Identify which cell holds the provided text, then report its [x, y] central coordinate. 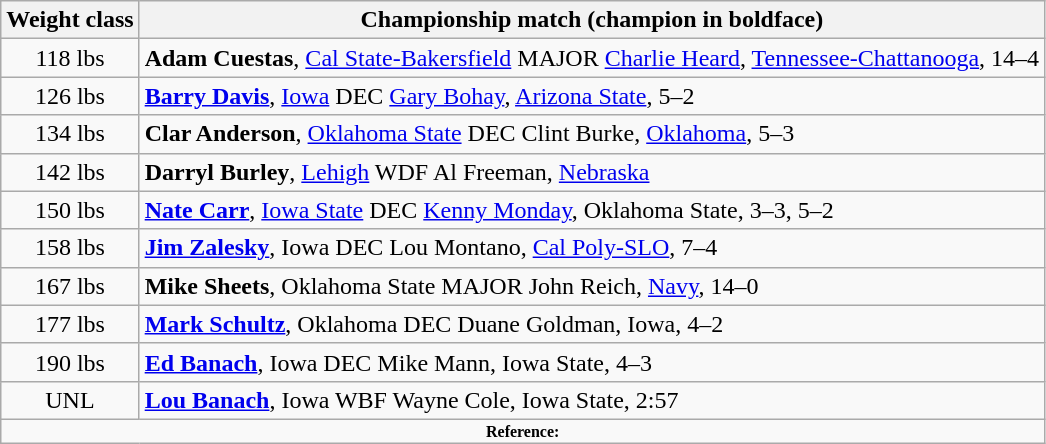
Barry Davis, Iowa DEC Gary Bohay, Arizona State, 5–2 [592, 96]
Championship match (champion in boldface) [592, 20]
167 lbs [70, 286]
Clar Anderson, Oklahoma State DEC Clint Burke, Oklahoma, 5–3 [592, 134]
177 lbs [70, 324]
Reference: [523, 431]
Mike Sheets, Oklahoma State MAJOR John Reich, Navy, 14–0 [592, 286]
126 lbs [70, 96]
134 lbs [70, 134]
142 lbs [70, 172]
Ed Banach, Iowa DEC Mike Mann, Iowa State, 4–3 [592, 362]
UNL [70, 400]
150 lbs [70, 210]
Jim Zalesky, Iowa DEC Lou Montano, Cal Poly-SLO, 7–4 [592, 248]
158 lbs [70, 248]
Nate Carr, Iowa State DEC Kenny Monday, Oklahoma State, 3–3, 5–2 [592, 210]
Weight class [70, 20]
Mark Schultz, Oklahoma DEC Duane Goldman, Iowa, 4–2 [592, 324]
118 lbs [70, 58]
Darryl Burley, Lehigh WDF Al Freeman, Nebraska [592, 172]
190 lbs [70, 362]
Lou Banach, Iowa WBF Wayne Cole, Iowa State, 2:57 [592, 400]
Adam Cuestas, Cal State-Bakersfield MAJOR Charlie Heard, Tennessee-Chattanooga, 14–4 [592, 58]
